Provide the (x, y) coordinate of the cell's center where the given text is located.  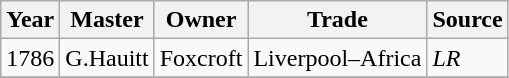
Liverpool–Africa (338, 58)
1786 (30, 58)
Trade (338, 20)
G.Hauitt (107, 58)
Source (468, 20)
Foxcroft (201, 58)
Owner (201, 20)
LR (468, 58)
Master (107, 20)
Year (30, 20)
